Pinpoint the cell where the given text exists, returning its [x, y] midpoint coordinate. 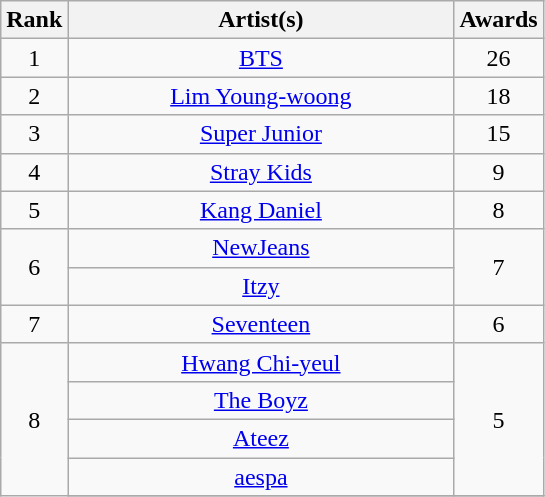
Super Junior [261, 134]
1 [34, 58]
18 [498, 96]
26 [498, 58]
Hwang Chi-yeul [261, 362]
15 [498, 134]
4 [34, 172]
3 [34, 134]
Artist(s) [261, 20]
Rank [34, 20]
Lim Young-woong [261, 96]
The Boyz [261, 400]
Kang Daniel [261, 210]
Itzy [261, 286]
BTS [261, 58]
Seventeen [261, 324]
2 [34, 96]
Stray Kids [261, 172]
NewJeans [261, 248]
aespa [261, 477]
9 [498, 172]
Ateez [261, 438]
Awards [498, 20]
